Pinpoint the cell where the given text exists, returning its [X, Y] midpoint coordinate. 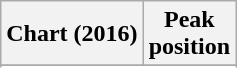
Peak position [189, 34]
Chart (2016) [72, 34]
